From the cell containing the given text, extract its center point as [x, y] coordinate. 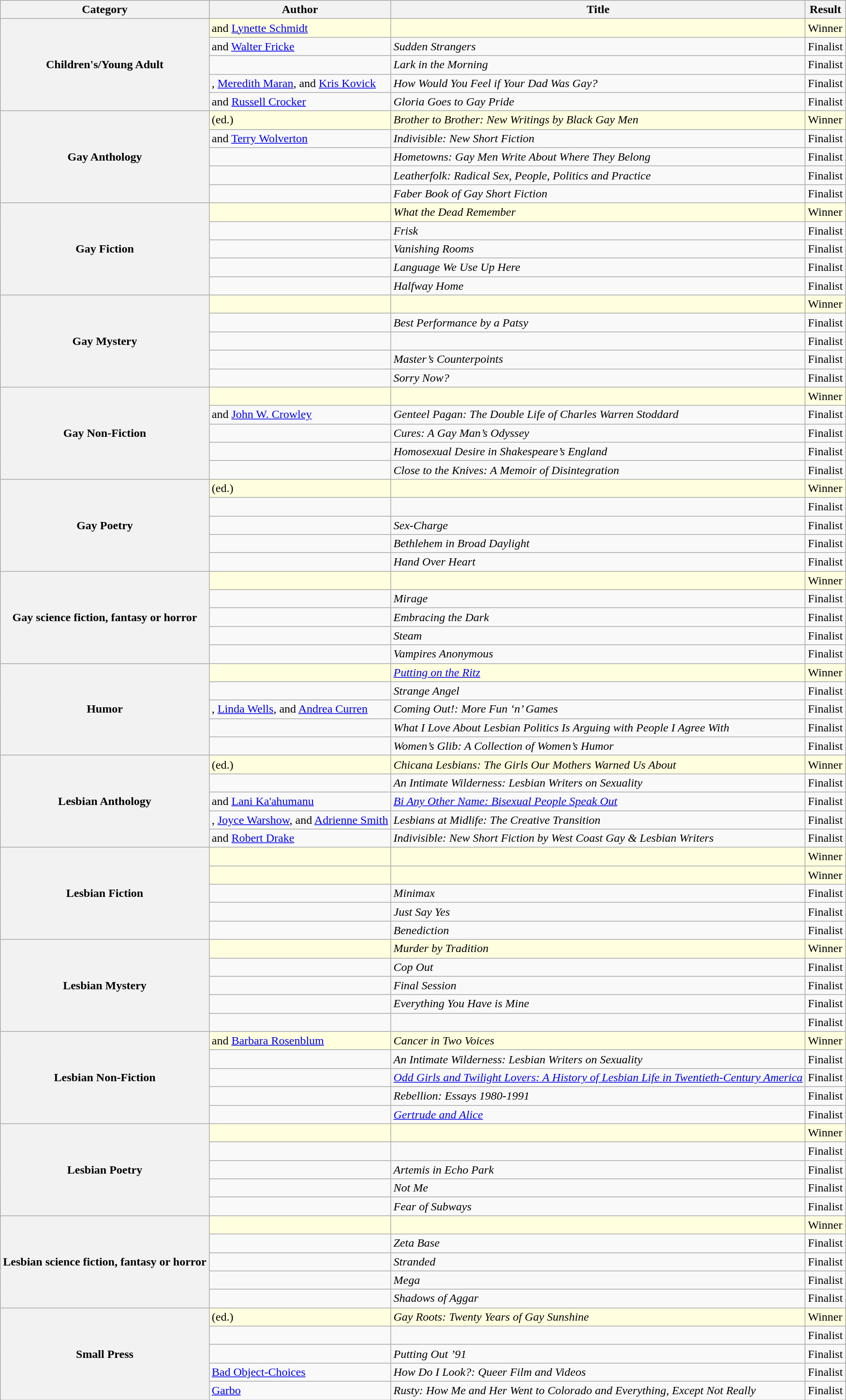
Murder by Tradition [598, 949]
Lesbian Fiction [104, 894]
Final Session [598, 985]
Chicana Lesbians: The Girls Our Mothers Warned Us About [598, 764]
Humor [104, 709]
and Barbara Rosenblum [300, 1041]
Author [300, 10]
Leatherfolk: Radical Sex, People, Politics and Practice [598, 175]
Artemis in Echo Park [598, 1170]
Gay Poetry [104, 525]
Hand Over Heart [598, 562]
Gay Fiction [104, 249]
and Lynette Schmidt [300, 28]
Mega [598, 1280]
Gay Mystery [104, 341]
Stranded [598, 1262]
Lark in the Morning [598, 65]
Steam [598, 636]
and Walter Fricke [300, 46]
Lesbian science fiction, fantasy or horror [104, 1262]
Faber Book of Gay Short Fiction [598, 194]
Homosexual Desire in Shakespeare’s England [598, 451]
Gay Non-Fiction [104, 433]
Language We Use Up Here [598, 268]
Benediction [598, 930]
Lesbian Mystery [104, 985]
Vanishing Rooms [598, 249]
Close to the Knives: A Memoir of Disintegration [598, 470]
Embracing the Dark [598, 617]
Gertrude and Alice [598, 1114]
Fear of Subways [598, 1206]
Mirage [598, 599]
Sudden Strangers [598, 46]
Bethlehem in Broad Daylight [598, 544]
Children's/Young Adult [104, 65]
Halfway Home [598, 286]
Zeta Base [598, 1243]
, Linda Wells, and Andrea Curren [300, 709]
How Would You Feel if Your Dad Was Gay? [598, 83]
Cures: A Gay Man’s Odyssey [598, 433]
Not Me [598, 1188]
Odd Girls and Twilight Lovers: A History of Lesbian Life in Twentieth-Century America [598, 1077]
Lesbian Poetry [104, 1170]
Strange Angel [598, 691]
Putting on the Ritz [598, 672]
Rebellion: Essays 1980-1991 [598, 1096]
Master’s Counterpoints [598, 359]
Garbo [300, 1390]
Category [104, 10]
Minimax [598, 894]
Cancer in Two Voices [598, 1041]
Small Press [104, 1354]
Everything You Have is Mine [598, 1004]
and John W. Crowley [300, 415]
Hometowns: Gay Men Write About Where They Belong [598, 157]
Women’s Glib: A Collection of Women’s Humor [598, 746]
Vampires Anonymous [598, 654]
and Lani Ka'ahumanu [300, 801]
, Joyce Warshow, and Adrienne Smith [300, 820]
Frisk [598, 231]
Brother to Brother: New Writings by Black Gay Men [598, 120]
Bad Object-Choices [300, 1372]
Coming Out!: More Fun ‘n’ Games [598, 709]
What the Dead Remember [598, 212]
Gloria Goes to Gay Pride [598, 102]
Indivisible: New Short Fiction by West Coast Gay & Lesbian Writers [598, 838]
Title [598, 10]
and Terry Wolverton [300, 138]
How Do I Look?: Queer Film and Videos [598, 1372]
and Robert Drake [300, 838]
Rusty: How Me and Her Went to Colorado and Everything, Except Not Really [598, 1390]
Putting Out ’91 [598, 1354]
Sex-Charge [598, 525]
Gay science fiction, fantasy or horror [104, 617]
Lesbians at Midlife: The Creative Transition [598, 820]
Shadows of Aggar [598, 1298]
, Meredith Maran, and Kris Kovick [300, 83]
Indivisible: New Short Fiction [598, 138]
Sorry Now? [598, 378]
Result [825, 10]
Just Say Yes [598, 912]
Gay Anthology [104, 157]
Best Performance by a Patsy [598, 323]
Cop Out [598, 967]
Lesbian Anthology [104, 801]
Bi Any Other Name: Bisexual People Speak Out [598, 801]
Lesbian Non-Fiction [104, 1077]
What I Love About Lesbian Politics Is Arguing with People I Agree With [598, 728]
Gay Roots: Twenty Years of Gay Sunshine [598, 1317]
and Russell Crocker [300, 102]
Genteel Pagan: The Double Life of Charles Warren Stoddard [598, 415]
